Locate the cell with the specified text and output its (X, Y) center coordinate. 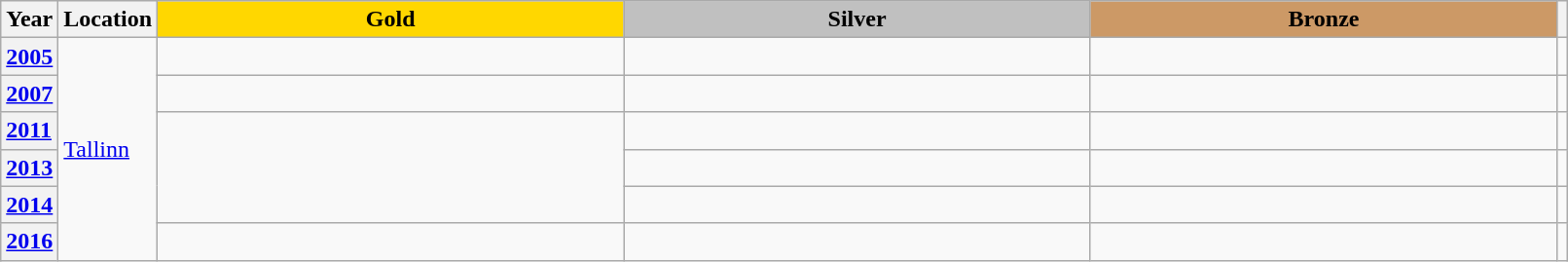
2011 (29, 131)
Bronze (1324, 19)
2014 (29, 205)
Tallinn (108, 149)
Location (108, 19)
2005 (29, 56)
Gold (391, 19)
2013 (29, 168)
Year (29, 19)
Silver (857, 19)
2016 (29, 242)
2007 (29, 94)
